Return the [X, Y] coordinate for the center point of the cell that contains the specified text.  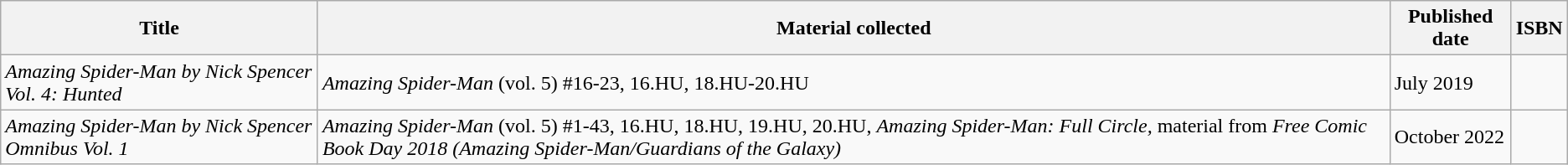
ISBN [1540, 28]
Amazing Spider-Man (vol. 5) #16-23, 16.HU, 18.HU-20.HU [854, 82]
Published date [1451, 28]
Amazing Spider-Man by Nick Spencer Vol. 4: Hunted [159, 82]
Material collected [854, 28]
Title [159, 28]
Amazing Spider-Man by Nick Spencer Omnibus Vol. 1 [159, 137]
July 2019 [1451, 82]
October 2022 [1451, 137]
